Locate the cell with the specified text and output its (x, y) center coordinate. 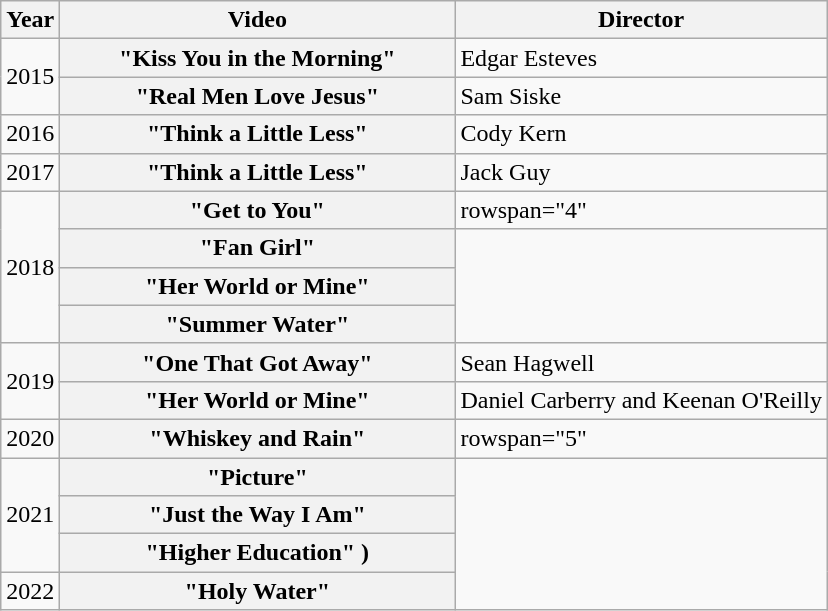
2022 (30, 591)
"Summer Water" (258, 324)
"Kiss You in the Morning" (258, 58)
"Get to You" (258, 210)
Video (258, 20)
Year (30, 20)
2020 (30, 438)
"Holy Water" (258, 591)
Jack Guy (642, 172)
"Picture" (258, 477)
rowspan="5" (642, 438)
"Real Men Love Jesus" (258, 96)
"Whiskey and Rain" (258, 438)
"One That Got Away" (258, 362)
2016 (30, 134)
Cody Kern (642, 134)
"Just the Way I Am" (258, 515)
"Higher Education" ) (258, 553)
"Fan Girl" (258, 248)
2019 (30, 381)
Daniel Carberry and Keenan O'Reilly (642, 400)
Edgar Esteves (642, 58)
rowspan="4" (642, 210)
2017 (30, 172)
Sam Siske (642, 96)
2015 (30, 77)
Sean Hagwell (642, 362)
2018 (30, 267)
Director (642, 20)
2021 (30, 515)
